Detect which cell encompasses the target text, then output its (X, Y) center coordinate. 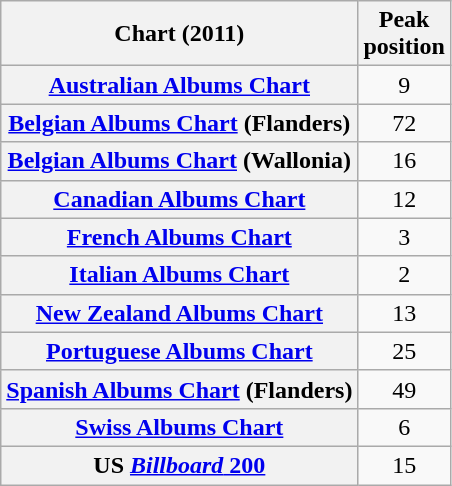
49 (404, 389)
New Zealand Albums Chart (180, 313)
12 (404, 199)
Belgian Albums Chart (Wallonia) (180, 161)
Swiss Albums Chart (180, 427)
9 (404, 85)
Canadian Albums Chart (180, 199)
Spanish Albums Chart (Flanders) (180, 389)
Italian Albums Chart (180, 275)
13 (404, 313)
Chart (2011) (180, 34)
US Billboard 200 (180, 465)
6 (404, 427)
Portuguese Albums Chart (180, 351)
25 (404, 351)
Belgian Albums Chart (Flanders) (180, 123)
Peakposition (404, 34)
Australian Albums Chart (180, 85)
3 (404, 237)
French Albums Chart (180, 237)
16 (404, 161)
15 (404, 465)
2 (404, 275)
72 (404, 123)
